Pinpoint the cell where the given text exists, returning its [x, y] midpoint coordinate. 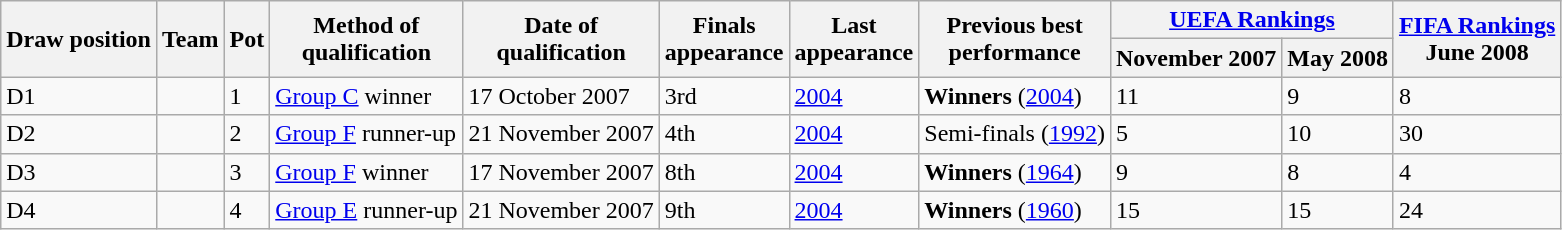
Winners (1964) [1015, 172]
2 [247, 134]
Lastappearance [854, 39]
5 [1196, 134]
4th [724, 134]
11 [1196, 96]
1 [247, 96]
Group F runner-up [366, 134]
D4 [79, 210]
8th [724, 172]
UEFA Rankings [1252, 20]
17 November 2007 [561, 172]
Date ofqualification [561, 39]
D3 [79, 172]
Team [190, 39]
Group F winner [366, 172]
30 [1476, 134]
9th [724, 210]
Previous bestperformance [1015, 39]
3rd [724, 96]
Group C winner [366, 96]
Method ofqualification [366, 39]
Winners (1960) [1015, 210]
Finalsappearance [724, 39]
Draw position [79, 39]
May 2008 [1338, 58]
17 October 2007 [561, 96]
Winners (2004) [1015, 96]
3 [247, 172]
D1 [79, 96]
Semi-finals (1992) [1015, 134]
Group E runner-up [366, 210]
November 2007 [1196, 58]
D2 [79, 134]
Pot [247, 39]
24 [1476, 210]
FIFA RankingsJune 2008 [1476, 39]
10 [1338, 134]
